Detect which cell encompasses the target text, then output its (X, Y) center coordinate. 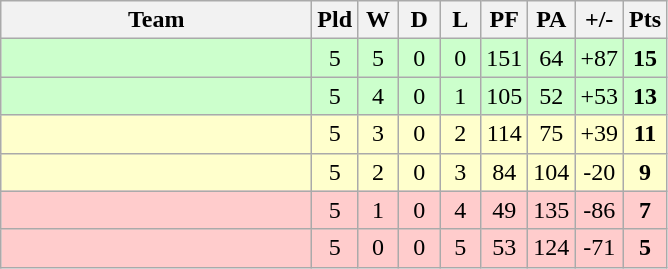
15 (644, 58)
84 (504, 172)
L (460, 20)
49 (504, 210)
+39 (600, 134)
PA (552, 20)
114 (504, 134)
PF (504, 20)
-71 (600, 248)
-86 (600, 210)
Team (156, 20)
151 (504, 58)
11 (644, 134)
53 (504, 248)
+53 (600, 96)
D (420, 20)
+/- (600, 20)
75 (552, 134)
104 (552, 172)
135 (552, 210)
13 (644, 96)
Pts (644, 20)
7 (644, 210)
Pld (335, 20)
124 (552, 248)
9 (644, 172)
52 (552, 96)
105 (504, 96)
W (378, 20)
64 (552, 58)
-20 (600, 172)
+87 (600, 58)
